Return (X, Y) of the center of cell containing provided text 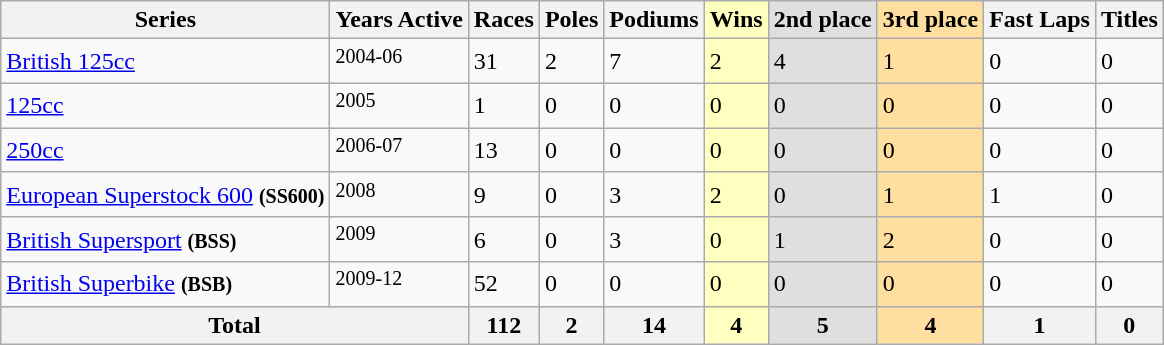
Podiums (654, 20)
3rd place (930, 20)
Years Active (399, 20)
British Superbike (BSB) (166, 284)
2008 (399, 194)
Wins (736, 20)
31 (504, 62)
14 (654, 325)
2005 (399, 106)
British 125cc (166, 62)
112 (504, 325)
European Superstock 600 (SS600) (166, 194)
Total (235, 325)
Fast Laps (1040, 20)
125cc (166, 106)
2009-12 (399, 284)
Poles (571, 20)
2006-07 (399, 150)
Races (504, 20)
6 (504, 240)
2004-06 (399, 62)
2009 (399, 240)
Series (166, 20)
250cc (166, 150)
7 (654, 62)
9 (504, 194)
5 (822, 325)
13 (504, 150)
2nd place (822, 20)
Titles (1129, 20)
52 (504, 284)
British Supersport (BSS) (166, 240)
